From the cell containing the given text, extract its center point as (x, y) coordinate. 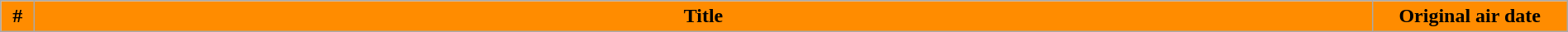
# (18, 16)
Title (703, 16)
Original air date (1470, 16)
